Provide the [X, Y] coordinate of the cell's center where the given text is located.  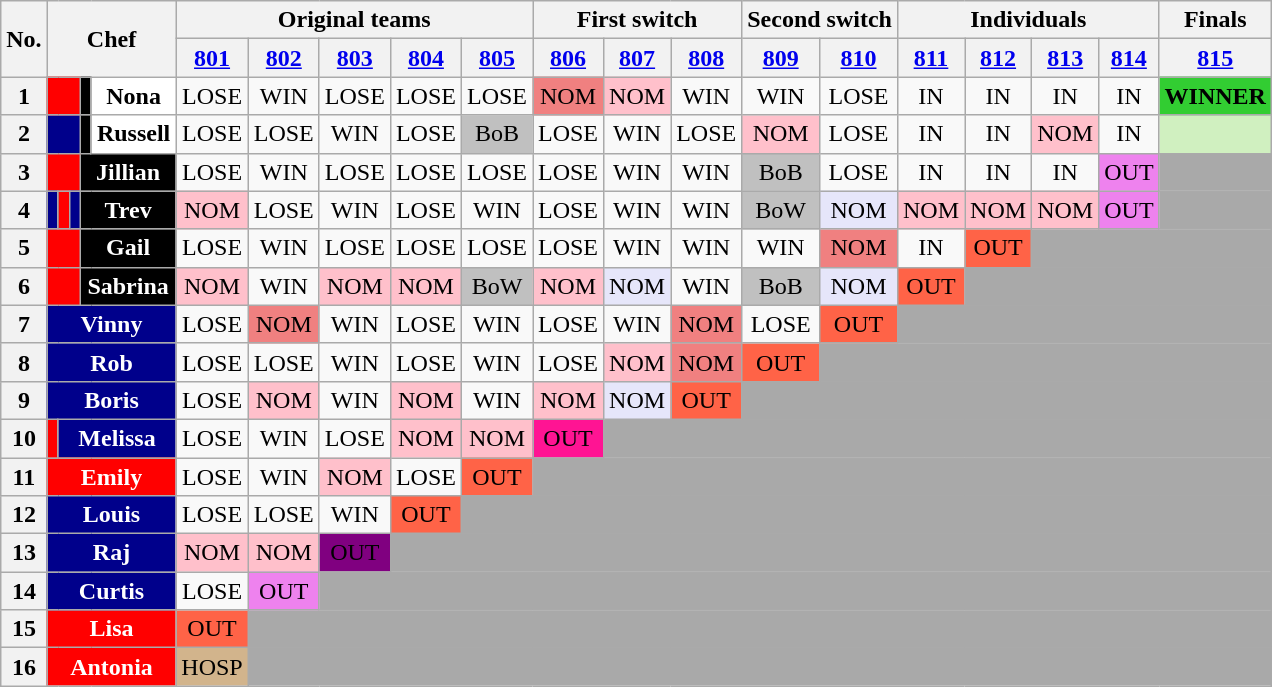
Russell [133, 134]
8 [24, 362]
802 [284, 58]
801 [212, 58]
806 [568, 58]
No. [24, 39]
810 [859, 58]
Trev [128, 210]
2 [24, 134]
Gail [128, 248]
809 [781, 58]
814 [1129, 58]
Boris [112, 400]
6 [24, 286]
Finals [1215, 20]
812 [998, 58]
813 [1066, 58]
16 [24, 667]
815 [1215, 58]
Raj [112, 553]
Louis [112, 515]
9 [24, 400]
11 [24, 477]
Melissa [117, 438]
3 [24, 172]
Sabrina [128, 286]
Second switch [820, 20]
10 [24, 438]
811 [930, 58]
5 [24, 248]
808 [706, 58]
Original teams [354, 20]
HOSP [212, 667]
13 [24, 553]
Lisa [112, 629]
Vinny [112, 324]
Emily [112, 477]
First switch [636, 20]
15 [24, 629]
Curtis [112, 591]
807 [638, 58]
Antonia [112, 667]
WINNER [1215, 96]
14 [24, 591]
12 [24, 515]
7 [24, 324]
Rob [112, 362]
805 [496, 58]
803 [354, 58]
4 [24, 210]
1 [24, 96]
Nona [133, 96]
Individuals [1028, 20]
804 [426, 58]
Chef [112, 39]
Jillian [128, 172]
